Output the (X, Y) coordinate of the center of the cell containing the given text.  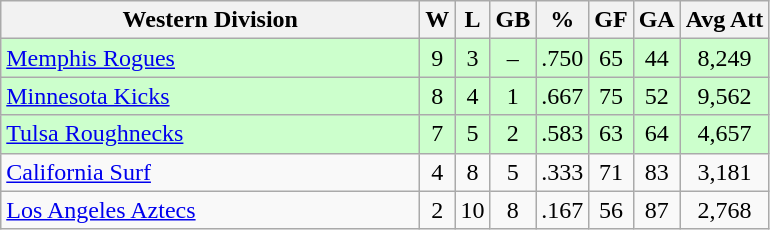
.167 (562, 210)
1 (513, 96)
52 (656, 96)
71 (611, 172)
63 (611, 134)
GB (513, 20)
75 (611, 96)
2,768 (724, 210)
.750 (562, 58)
Tulsa Roughnecks (210, 134)
Minnesota Kicks (210, 96)
65 (611, 58)
64 (656, 134)
.333 (562, 172)
.583 (562, 134)
3 (472, 58)
4,657 (724, 134)
California Surf (210, 172)
87 (656, 210)
7 (438, 134)
GA (656, 20)
Memphis Rogues (210, 58)
10 (472, 210)
W (438, 20)
83 (656, 172)
44 (656, 58)
3,181 (724, 172)
9,562 (724, 96)
Los Angeles Aztecs (210, 210)
9 (438, 58)
GF (611, 20)
– (513, 58)
Western Division (210, 20)
% (562, 20)
.667 (562, 96)
L (472, 20)
8,249 (724, 58)
56 (611, 210)
Avg Att (724, 20)
